Locate the cell with the specified text and output its (X, Y) center coordinate. 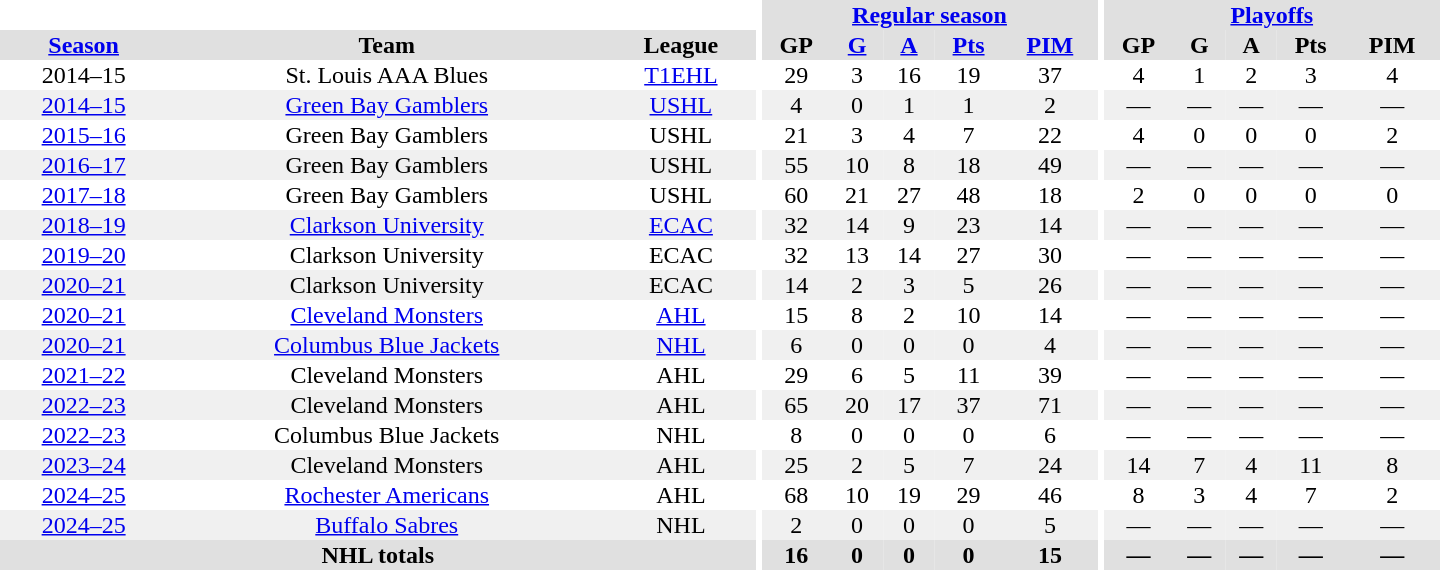
68 (796, 495)
71 (1050, 405)
55 (796, 165)
23 (968, 225)
49 (1050, 165)
League (680, 45)
30 (1050, 255)
65 (796, 405)
Regular season (929, 15)
25 (796, 465)
22 (1050, 135)
Playoffs (1272, 15)
Rochester Americans (386, 495)
20 (857, 405)
Season (84, 45)
Buffalo Sabres (386, 525)
39 (1050, 375)
60 (796, 195)
2017–18 (84, 195)
2019–20 (84, 255)
13 (857, 255)
St. Louis AAA Blues (386, 75)
17 (909, 405)
26 (1050, 285)
2021–22 (84, 375)
24 (1050, 465)
2016–17 (84, 165)
T1EHL (680, 75)
2018–19 (84, 225)
NHL totals (378, 555)
Team (386, 45)
48 (968, 195)
9 (909, 225)
2023–24 (84, 465)
46 (1050, 495)
2015–16 (84, 135)
